Return the [x, y] coordinate for the center point of the cell that contains the specified text.  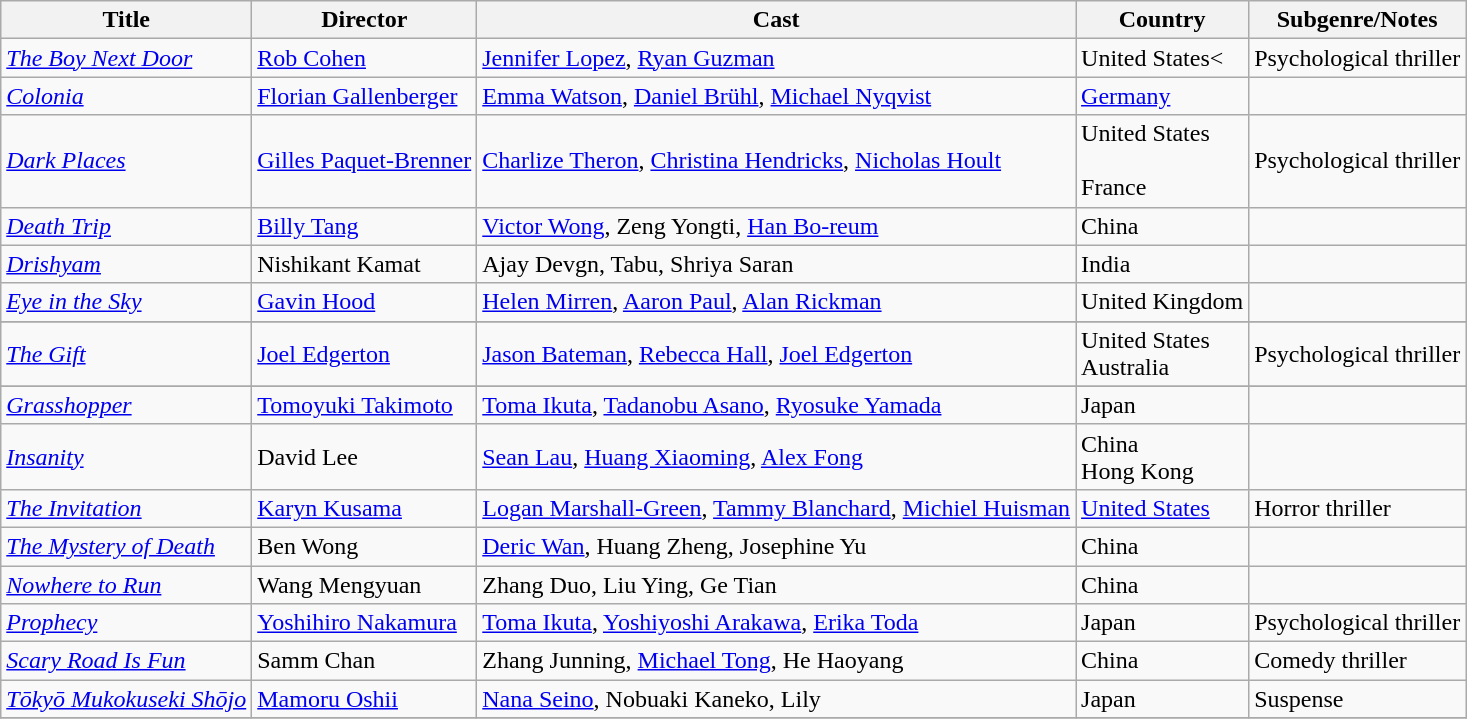
Insanity [126, 456]
Scary Road Is Fun [126, 661]
Nishikant Kamat [364, 264]
Toma Ikuta, Yoshiyoshi Arakawa, Erika Toda [776, 623]
Deric Wan, Huang Zheng, Josephine Yu [776, 546]
The Gift [126, 354]
Gavin Hood [364, 302]
Zhang Junning, Michael Tong, He Haoyang [776, 661]
United States< [1162, 58]
United StatesFrance [1162, 161]
Toma Ikuta, Tadanobu Asano, Ryosuke Yamada [776, 405]
Emma Watson, Daniel Brühl, Michael Nyqvist [776, 96]
Title [126, 20]
David Lee [364, 456]
Gilles Paquet-Brenner [364, 161]
Joel Edgerton [364, 354]
Death Trip [126, 226]
The Boy Next Door [126, 58]
Drishyam [126, 264]
Suspense [1358, 699]
Subgenre/Notes [1358, 20]
Eye in the Sky [126, 302]
United StatesAustralia [1162, 354]
Yoshihiro Nakamura [364, 623]
Director [364, 20]
ChinaHong Kong [1162, 456]
Karyn Kusama [364, 508]
Jennifer Lopez, Ryan Guzman [776, 58]
Germany [1162, 96]
Cast [776, 20]
India [1162, 264]
Tōkyō Mukokuseki Shōjo [126, 699]
Country [1162, 20]
Colonia [126, 96]
Rob Cohen [364, 58]
Ben Wong [364, 546]
Zhang Duo, Liu Ying, Ge Tian [776, 585]
Prophecy [126, 623]
Charlize Theron, Christina Hendricks, Nicholas Hoult [776, 161]
Samm Chan [364, 661]
Tomoyuki Takimoto [364, 405]
Florian Gallenberger [364, 96]
Logan Marshall-Green, Tammy Blanchard, Michiel Huisman [776, 508]
Grasshopper [126, 405]
Horror thriller [1358, 508]
Ajay Devgn, Tabu, Shriya Saran [776, 264]
Jason Bateman, Rebecca Hall, Joel Edgerton [776, 354]
Billy Tang [364, 226]
Victor Wong, Zeng Yongti, Han Bo-reum [776, 226]
Dark Places [126, 161]
Nowhere to Run [126, 585]
The Mystery of Death [126, 546]
Sean Lau, Huang Xiaoming, Alex Fong [776, 456]
The Invitation [126, 508]
Comedy thriller [1358, 661]
Nana Seino, Nobuaki Kaneko, Lily [776, 699]
Mamoru Oshii [364, 699]
Helen Mirren, Aaron Paul, Alan Rickman [776, 302]
Wang Mengyuan [364, 585]
United States [1162, 508]
United Kingdom [1162, 302]
